Capture the cell that displays the provided text and extract its [X, Y] central coordinate. 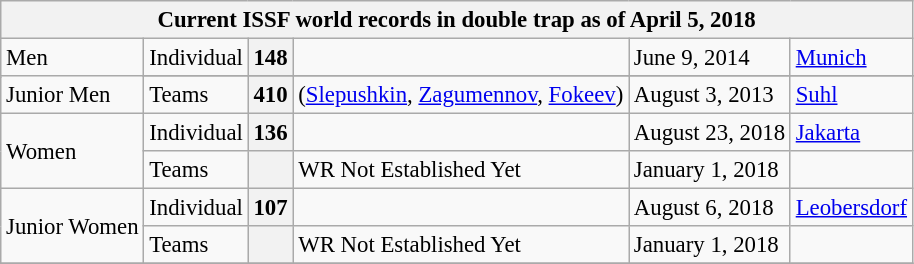
Junior Men [72, 95]
Munich [851, 58]
410 [270, 95]
August 23, 2018 [710, 133]
Junior Women [72, 226]
(Slepushkin, Zagumennov, Fokeev) [461, 95]
Men [72, 58]
Leobersdorf [851, 208]
June 9, 2014 [710, 58]
Jakarta [851, 133]
136 [270, 133]
Women [72, 152]
Suhl [851, 95]
107 [270, 208]
August 3, 2013 [710, 95]
148 [270, 58]
August 6, 2018 [710, 208]
Current ISSF world records in double trap as of April 5, 2018 [457, 20]
